Return the (x, y) coordinate for the center point of the cell that contains the specified text.  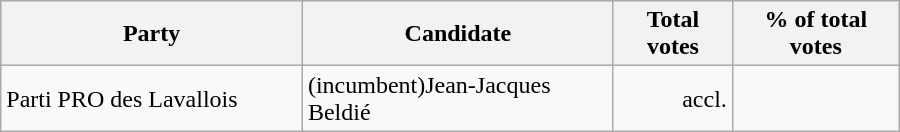
Total votes (672, 34)
Candidate (458, 34)
% of total votes (816, 34)
(incumbent)Jean-Jacques Beldié (458, 98)
accl. (672, 98)
Party (152, 34)
Parti PRO des Lavallois (152, 98)
